From the cell containing the given text, extract its center point as [x, y] coordinate. 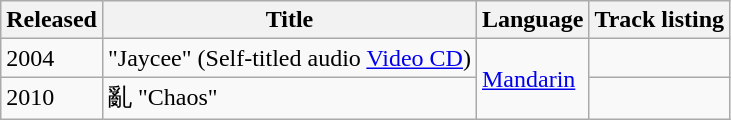
Title [289, 20]
Language [532, 20]
Mandarin [532, 80]
"Jaycee" (Self-titled audio Video CD) [289, 58]
2004 [52, 58]
Released [52, 20]
Track listing [660, 20]
2010 [52, 98]
亂 "Chaos" [289, 98]
